From the cell containing the given text, extract its center point as (x, y) coordinate. 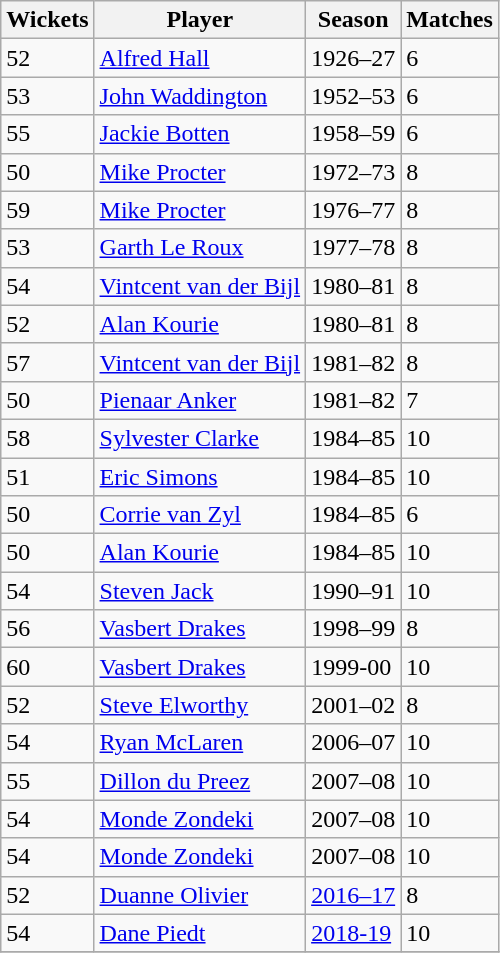
2018-19 (354, 933)
Jackie Botten (200, 134)
Matches (450, 20)
Garth Le Roux (200, 248)
1999-00 (354, 667)
1976–77 (354, 210)
51 (48, 477)
57 (48, 362)
60 (48, 667)
Wickets (48, 20)
John Waddington (200, 96)
59 (48, 210)
2016–17 (354, 895)
2006–07 (354, 743)
2001–02 (354, 705)
Dane Piedt (200, 933)
Player (200, 20)
Corrie van Zyl (200, 515)
Alfred Hall (200, 58)
56 (48, 629)
Pienaar Anker (200, 400)
Steven Jack (200, 591)
Ryan McLaren (200, 743)
Eric Simons (200, 477)
1998–99 (354, 629)
1977–78 (354, 248)
1958–59 (354, 134)
Duanne Olivier (200, 895)
1990–91 (354, 591)
Sylvester Clarke (200, 438)
58 (48, 438)
Season (354, 20)
Steve Elworthy (200, 705)
7 (450, 400)
Dillon du Preez (200, 781)
1972–73 (354, 172)
1952–53 (354, 96)
1926–27 (354, 58)
